Capture the cell that displays the provided text and extract its [X, Y] central coordinate. 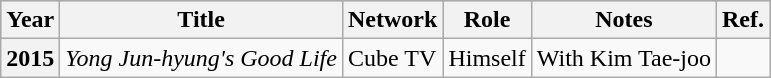
Notes [624, 20]
With Kim Tae-joo [624, 58]
Cube TV [392, 58]
Network [392, 20]
Ref. [744, 20]
Title [202, 20]
Himself [487, 58]
Role [487, 20]
Year [30, 20]
Yong Jun-hyung's Good Life [202, 58]
2015 [30, 58]
